Detect which cell encompasses the target text, then output its [X, Y] center coordinate. 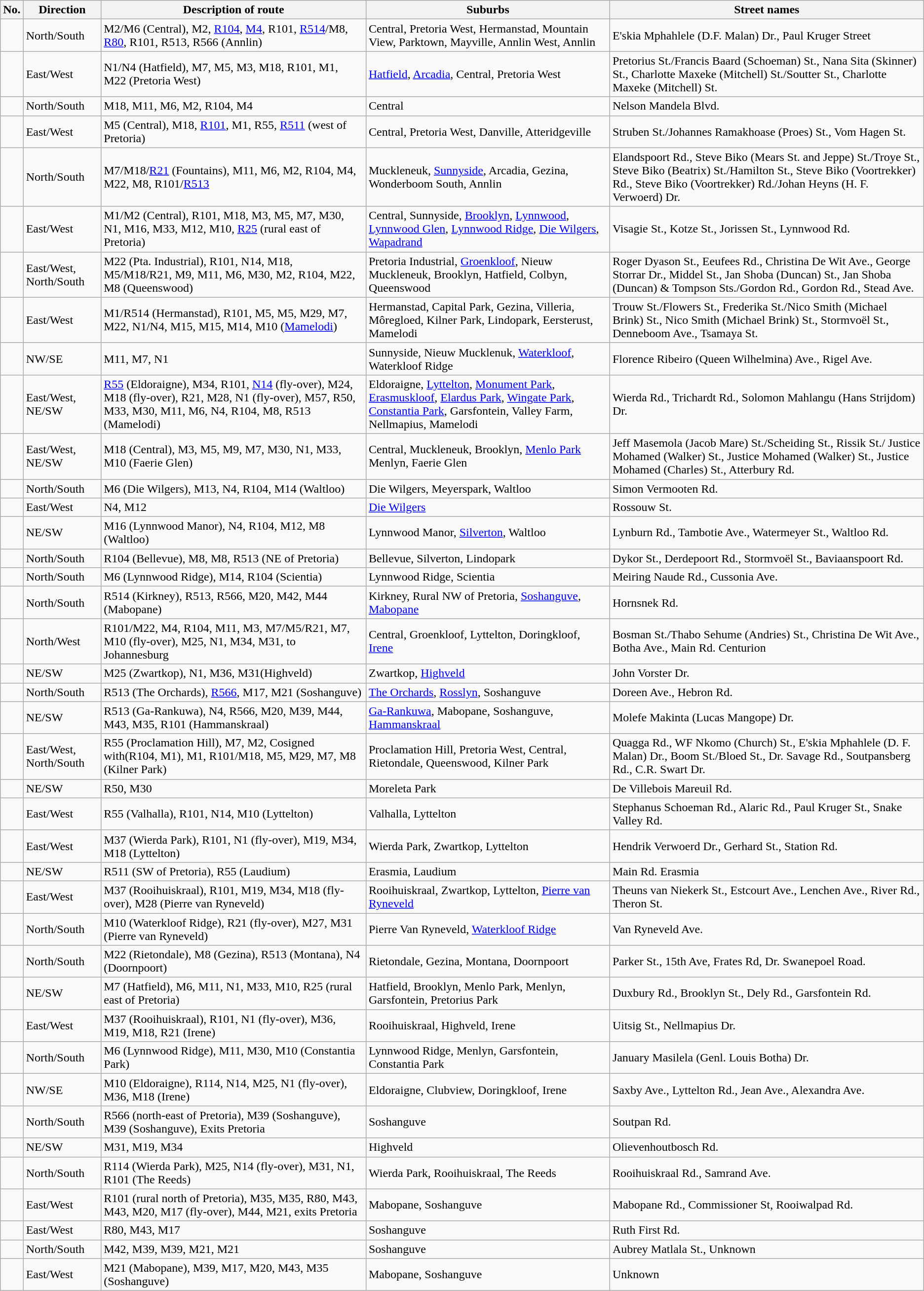
N4, M12 [234, 508]
Pretoria Industrial, Groenkloof, Nieuw Muckleneuk, Brooklyn, Hatfield, Colbyn, Queenswood [488, 274]
M10 (Eldoraigne), R114, N14, M25, N1 (fly-over), M36, M18 (Irene) [234, 1090]
M37 (Rooihuiskraal), R101, N1 (fly-over), M36, M19, M18, R21 (Irene) [234, 1026]
R104 (Bellevue), M8, M8, R513 (NE of Pretoria) [234, 558]
Valhalla, Lyttelton [488, 814]
Lynnwood Ridge, Menlyn, Garsfontein, Constantia Park [488, 1057]
Trouw St./Flowers St., Frederika St./Nico Smith (Michael Brink) St., Nico Smith (Michael Brink) St., Stormvoël St., Denneboom Ave., Tsamaya St. [767, 320]
Soutpan Rd. [767, 1122]
Hornsnek Rd. [767, 602]
Eldoraigne, Lyttelton, Monument Park, Erasmuskloof, Elardus Park, Wingate Park, Constantia Park, Garsfontein, Valley Farm, Nellmapius, Mamelodi [488, 404]
Suburbs [488, 10]
Molefe Makinta (Lucas Mangope) Dr. [767, 718]
Zwartkop, Highveld [488, 673]
Doreen Ave., Hebron Rd. [767, 692]
Rooihuiskraal, Highveld, Irene [488, 1026]
R55 (Proclamation Hill), M7, M2, Cosigned with(R104, M1), M1, R101/M18, M5, M29, M7, M8 (Kilner Park) [234, 756]
Florence Ribeiro (Queen Wilhelmina) Ave., Rigel Ave. [767, 358]
Proclamation Hill, Pretoria West, Central, Rietondale, Queenswood, Kilner Park [488, 756]
R101 (rural north of Pretoria), M35, M35, R80, M43, M43, M20, M17 (fly-over), M44, M21, exits Pretoria [234, 1205]
Rooihuiskraal Rd., Samrand Ave. [767, 1173]
Description of route [234, 10]
Die Wilgers, Meyerspark, Waltloo [488, 488]
Erasmia, Laudium [488, 871]
Uitsig St., Nellmapius Dr. [767, 1026]
R50, M30 [234, 788]
R55 (Valhalla), R101, N14, M10 (Lyttelton) [234, 814]
Wierda Park, Rooihuiskraal, The Reeds [488, 1173]
M42, M39, M39, M21, M21 [234, 1249]
N1/N4 (Hatfield), M7, M5, M3, M18, R101, M1, M22 (Pretoria West) [234, 74]
Main Rd. Erasmia [767, 871]
Simon Vermooten Rd. [767, 488]
Lynburn Rd., Tambotie Ave., Watermeyer St., Waltloo Rd. [767, 533]
Rossouw St. [767, 508]
Direction [62, 10]
M16 (Lynnwood Manor), N4, R104, M12, M8 (Waltloo) [234, 533]
R514 (Kirkney), R513, R566, M20, M42, M44 (Mabopane) [234, 602]
M18, M11, M6, M2, R104, M4 [234, 106]
M7/M18/R21 (Fountains), M11, M6, M2, R104, M4, M22, M8, R101/R513 [234, 177]
Central [488, 106]
M21 (Mabopane), M39, M17, M20, M43, M35 (Soshanguve) [234, 1275]
Hatfield, Arcadia, Central, Pretoria West [488, 74]
Central, Muckleneuk, Brooklyn, Menlo Park Menlyn, Faerie Glen [488, 456]
Street names [767, 10]
M31, M19, M34 [234, 1147]
M1/M2 (Central), R101, M18, M3, M5, M7, M30, N1, M16, M33, M12, M10, R25 (rural east of Pretoria) [234, 229]
M6 (Lynnwood Ridge), M14, R104 (Scientia) [234, 577]
Unknown [767, 1275]
M6 (Lynnwood Ridge), M11, M30, M10 (Constantia Park) [234, 1057]
R114 (Wierda Park), M25, N14 (fly-over), M31, N1, R101 (The Reeds) [234, 1173]
R566 (north-east of Pretoria), M39 (Soshanguve), M39 (Soshanguve), Exits Pretoria [234, 1122]
M10 (Waterkloof Ridge), R21 (fly-over), M27, M31 (Pierre van Ryneveld) [234, 929]
Duxbury Rd., Brooklyn St., Dely Rd., Garsfontein Rd. [767, 993]
M18 (Central), M3, M5, M9, M7, M30, N1, M33, M10 (Faerie Glen) [234, 456]
Bellevue, Silverton, Lindopark [488, 558]
Die Wilgers [488, 508]
M5 (Central), M18, R101, M1, R55, R511 (west of Pretoria) [234, 131]
R511 (SW of Pretoria), R55 (Laudium) [234, 871]
Aubrey Matlala St., Unknown [767, 1249]
M11, M7, N1 [234, 358]
Highveld [488, 1147]
M37 (Rooihuiskraal), R101, M19, M34, M18 (fly-over), M28 (Pierre van Ryneveld) [234, 897]
Pretorius St./Francis Baard (Schoeman) St., Nana Sita (Skinner) St., Charlotte Maxeke (Mitchell) St./Soutter St., Charlotte Maxeke (Mitchell) St. [767, 74]
R101/M22, M4, R104, M11, M3, M7/M5/R21, M7, M10 (fly-over), M25, N1, M34, M31, to Johannesburg [234, 641]
Kirkney, Rural NW of Pretoria, Soshanguve, Mabopane [488, 602]
Central, Pretoria West, Danville, Atteridgeville [488, 131]
M1/R514 (Hermanstad), R101, M5, M5, M29, M7, M22, N1/N4, M15, M15, M14, M10 (Mamelodi) [234, 320]
Central, Pretoria West, Hermanstad, Mountain View, Parktown, Mayville, Annlin West, Annlin [488, 36]
Nelson Mandela Blvd. [767, 106]
Parker St., 15th Ave, Frates Rd, Dr. Swanepoel Road. [767, 962]
Moreleta Park [488, 788]
Wierda Rd., Trichardt Rd., Solomon Mahlangu (Hans Strijdom) Dr. [767, 404]
Pierre Van Ryneveld, Waterkloof Ridge [488, 929]
R513 (Ga-Rankuwa), N4, R566, M20, M39, M44, M43, M35, R101 (Hammanskraal) [234, 718]
Ruth First Rd. [767, 1230]
John Vorster Dr. [767, 673]
M37 (Wierda Park), R101, N1 (fly-over), M19, M34, M18 (Lyttelton) [234, 846]
Hatfield, Brooklyn, Menlo Park, Menlyn, Garsfontein, Pretorius Park [488, 993]
M22 (Rietondale), M8 (Gezina), R513 (Montana), N4 (Doornpoort) [234, 962]
Quagga Rd., WF Nkomo (Church) St., E'skia Mphahlele (D. F. Malan) Dr., Boom St./Bloed St., Dr. Savage Rd., Soutpansberg Rd., C.R. Swart Dr. [767, 756]
Olievenhoutbosch Rd. [767, 1147]
R80, M43, M17 [234, 1230]
Rietondale, Gezina, Montana, Doornpoort [488, 962]
M2/M6 (Central), M2, R104, M4, R101, R514/M8, R80, R101, R513, R566 (Annlin) [234, 36]
Bosman St./Thabo Sehume (Andries) St., Christina De Wit Ave., Botha Ave., Main Rd. Centurion [767, 641]
R55 (Eldoraigne), M34, R101, N14 (fly-over), M24, M18 (fly-over), R21, M28, N1 (fly-over), M57, R50, M33, M30, M11, M6, N4, R104, M8, R513 (Mamelodi) [234, 404]
No. [12, 10]
M25 (Zwartkop), N1, M36, M31(Highveld) [234, 673]
Saxby Ave., Lyttelton Rd., Jean Ave., Alexandra Ave. [767, 1090]
De Villebois Mareuil Rd. [767, 788]
Wierda Park, Zwartkop, Lyttelton [488, 846]
Central, Sunnyside, Brooklyn, Lynnwood, Lynnwood Glen, Lynnwood Ridge, Die Wilgers, Wapadrand [488, 229]
M22 (Pta. Industrial), R101, N14, M18, M5/M18/R21, M9, M11, M6, M30, M2, R104, M22, M8 (Queenswood) [234, 274]
Hendrik Verwoerd Dr., Gerhard St., Station Rd. [767, 846]
E'skia Mphahlele (D.F. Malan) Dr., Paul Kruger Street [767, 36]
R513 (The Orchards), R566, M17, M21 (Soshanguve) [234, 692]
Sunnyside, Nieuw Mucklenuk, Waterkloof, Waterkloof Ridge [488, 358]
Struben St./Johannes Ramakhoase (Proes) St., Vom Hagen St. [767, 131]
Central, Groenkloof, Lyttelton, Doringkloof, Irene [488, 641]
Meiring Naude Rd., Cussonia Ave. [767, 577]
Lynnwood Ridge, Scientia [488, 577]
M6 (Die Wilgers), M13, N4, R104, M14 (Waltloo) [234, 488]
Stephanus Schoeman Rd., Alaric Rd., Paul Kruger St., Snake Valley Rd. [767, 814]
Van Ryneveld Ave. [767, 929]
Muckleneuk, Sunnyside, Arcadia, Gezina, Wonderboom South, Annlin [488, 177]
Mabopane Rd., Commissioner St, Rooiwalpad Rd. [767, 1205]
Eldoraigne, Clubview, Doringkloof, Irene [488, 1090]
Theuns van Niekerk St., Estcourt Ave., Lenchen Ave., River Rd., Theron St. [767, 897]
The Orchards, Rosslyn, Soshanguve [488, 692]
Dykor St., Derdepoort Rd., Stormvoël St., Baviaanspoort Rd. [767, 558]
Visagie St., Kotze St., Jorissen St., Lynnwood Rd. [767, 229]
Hermanstad, Capital Park, Gezina, Villeria, Môregloed, Kilner Park, Lindopark, Eersterust, Mamelodi [488, 320]
January Masilela (Genl. Louis Botha) Dr. [767, 1057]
M7 (Hatfield), M6, M11, N1, M33, M10, R25 (rural east of Pretoria) [234, 993]
Lynnwood Manor, Silverton, Waltloo [488, 533]
North/West [62, 641]
Rooihuiskraal, Zwartkop, Lyttelton, Pierre van Ryneveld [488, 897]
Ga-Rankuwa, Mabopane, Soshanguve, Hammanskraal [488, 718]
